Detect which cell encompasses the target text, then output its (x, y) center coordinate. 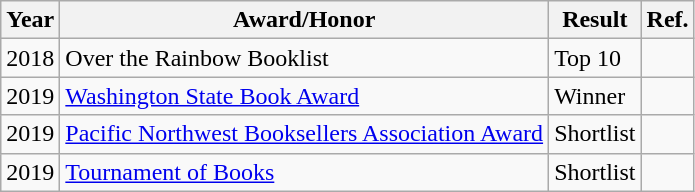
Year (30, 20)
Ref. (668, 20)
2018 (30, 58)
Top 10 (595, 58)
Tournament of Books (304, 172)
Result (595, 20)
Washington State Book Award (304, 96)
Over the Rainbow Booklist (304, 58)
Pacific Northwest Booksellers Association Award (304, 134)
Award/Honor (304, 20)
Winner (595, 96)
